Detect which cell encompasses the target text, then output its (x, y) center coordinate. 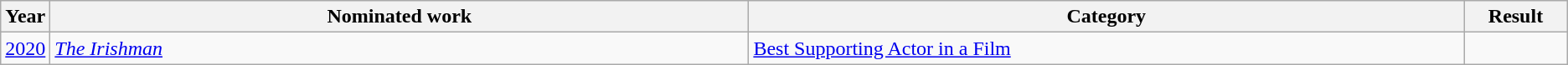
Category (1106, 17)
Year (25, 17)
Best Supporting Actor in a Film (1106, 48)
The Irishman (400, 48)
Nominated work (400, 17)
2020 (25, 48)
Result (1516, 17)
